From the cell containing the given text, extract its center point as (x, y) coordinate. 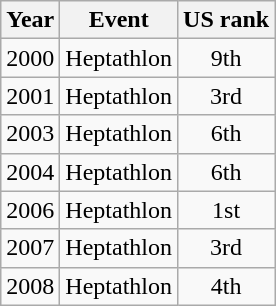
Event (119, 20)
2004 (30, 172)
2006 (30, 210)
4th (226, 286)
2001 (30, 96)
2000 (30, 58)
US rank (226, 20)
2003 (30, 134)
2008 (30, 286)
2007 (30, 248)
1st (226, 210)
9th (226, 58)
Year (30, 20)
